Return the [x, y] coordinate for the center point of the cell that contains the specified text.  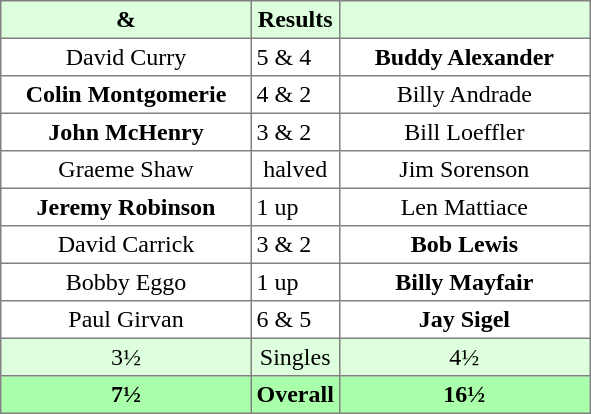
Len Mattiace [464, 207]
Bobby Eggo [126, 282]
Paul Girvan [126, 320]
Billy Mayfair [464, 282]
John McHenry [126, 132]
3½ [126, 357]
Jim Sorenson [464, 170]
7½ [126, 395]
Results [295, 20]
Buddy Alexander [464, 57]
David Curry [126, 57]
& [126, 20]
Overall [295, 395]
Bill Loeffler [464, 132]
4½ [464, 357]
halved [295, 170]
5 & 4 [295, 57]
Colin Montgomerie [126, 95]
Singles [295, 357]
Jeremy Robinson [126, 207]
Billy Andrade [464, 95]
6 & 5 [295, 320]
16½ [464, 395]
David Carrick [126, 245]
Jay Sigel [464, 320]
4 & 2 [295, 95]
Bob Lewis [464, 245]
Graeme Shaw [126, 170]
